For the text-containing cell, return its midpoint in [X, Y] coordinate format. 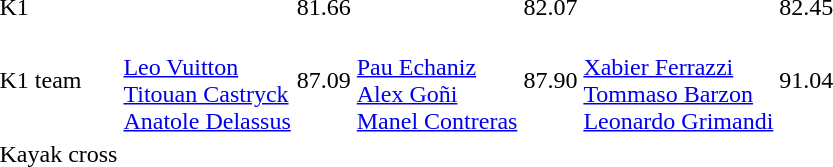
87.90 [550, 80]
Leo VuittonTitouan CastryckAnatole Delassus [207, 80]
Pau EchanizAlex GoñiManel Contreras [437, 80]
Xabier FerrazziTommaso BarzonLeonardo Grimandi [678, 80]
87.09 [324, 80]
